Scan for the cell matching the given text and deliver its (X, Y) coordinate at center. 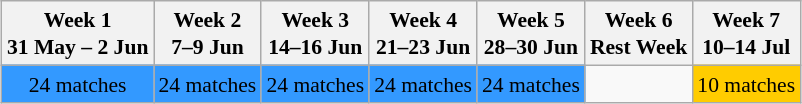
Week 27–9 Jun (208, 33)
Week 6Rest Week (638, 33)
Week 314–16 Jun (315, 33)
Week 528–30 Jun (531, 33)
Week 710–14 Jul (746, 33)
10 matches (746, 84)
Week 131 May – 2 Jun (78, 33)
Week 421–23 Jun (423, 33)
